Output the [x, y] coordinate of the center of the cell containing the given text.  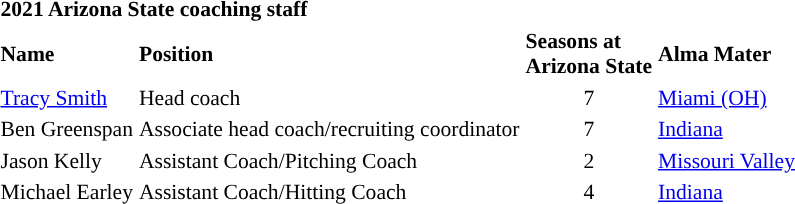
Head coach [329, 98]
Associate head coach/recruiting coordinator [329, 129]
Assistant Coach/Pitching Coach [329, 160]
Position [329, 53]
2 [588, 160]
Seasons atArizona State [588, 53]
